Determine the (x, y) coordinate at the center of the cell enclosing the given text.  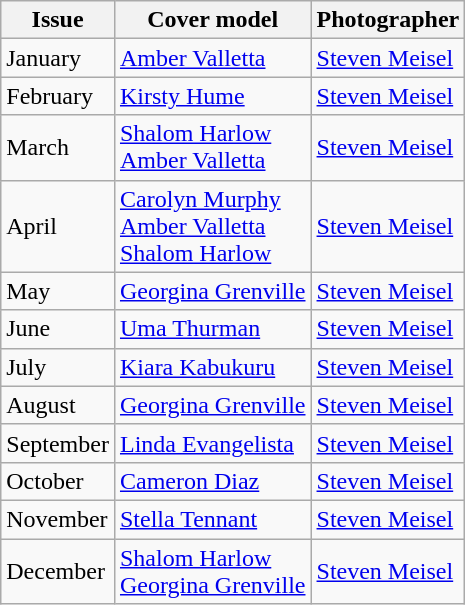
Kirsty Hume (212, 96)
Shalom HarlowGeorgina Grenville (212, 570)
Linda Evangelista (212, 443)
March (58, 148)
January (58, 58)
August (58, 405)
June (58, 329)
Photographer (388, 20)
Carolyn MurphyAmber VallettaShalom Harlow (212, 226)
Cover model (212, 20)
December (58, 570)
Stella Tennant (212, 519)
Kiara Kabukuru (212, 367)
May (58, 291)
Shalom HarlowAmber Valletta (212, 148)
February (58, 96)
November (58, 519)
July (58, 367)
Issue (58, 20)
Cameron Diaz (212, 481)
September (58, 443)
October (58, 481)
Uma Thurman (212, 329)
Amber Valletta (212, 58)
April (58, 226)
